Output the [X, Y] coordinate of the center of the cell containing the given text.  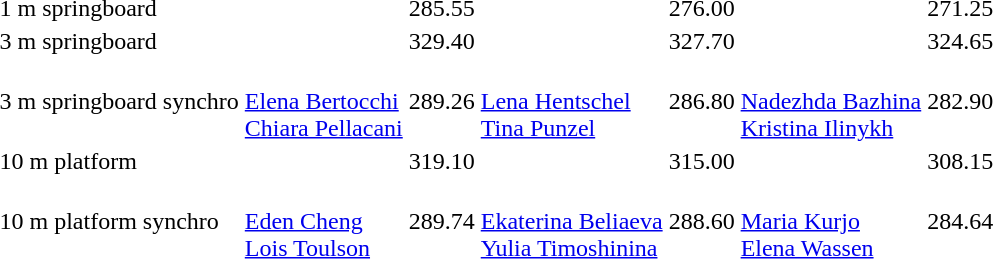
319.10 [442, 161]
327.70 [702, 41]
Elena BertocchiChiara Pellacani [324, 101]
286.80 [702, 101]
Nadezhda BazhinaKristina Ilinykh [831, 101]
315.00 [702, 161]
289.26 [442, 101]
329.40 [442, 41]
Lena HentschelTina Punzel [572, 101]
